Return the [x, y] coordinate for the center point of the cell that contains the specified text.  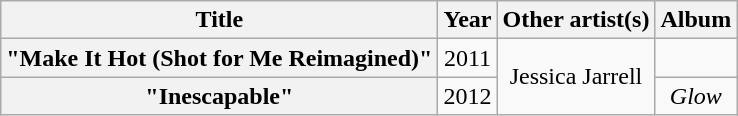
Album [696, 20]
Year [468, 20]
"Make It Hot (Shot for Me Reimagined)" [220, 58]
2011 [468, 58]
Title [220, 20]
Other artist(s) [576, 20]
2012 [468, 96]
"Inescapable" [220, 96]
Glow [696, 96]
Jessica Jarrell [576, 77]
